Detect which cell encompasses the target text, then output its [X, Y] center coordinate. 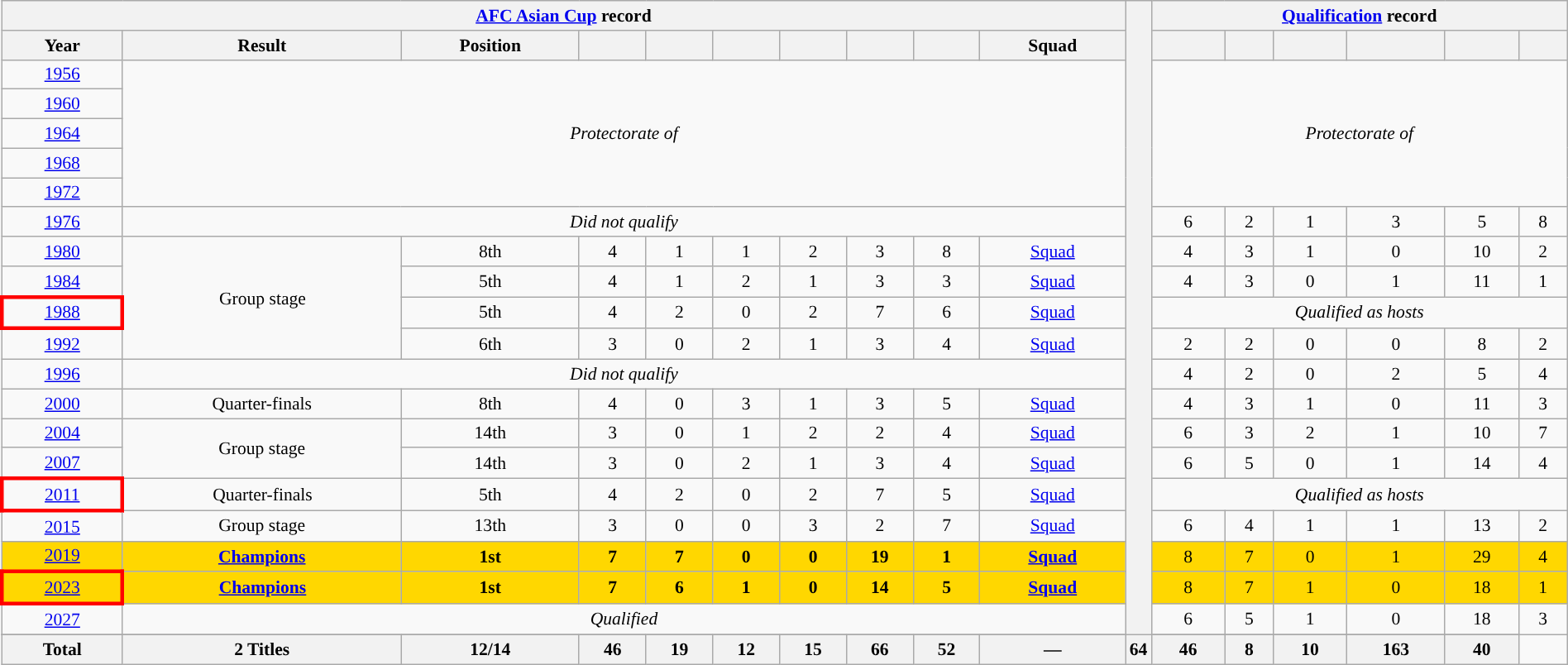
1996 [62, 375]
2011 [62, 495]
2023 [62, 589]
12 [746, 649]
1984 [62, 281]
2027 [62, 619]
2019 [62, 556]
66 [880, 649]
1972 [62, 193]
40 [1482, 649]
AFC Asian Cup record [563, 16]
13th [490, 526]
1976 [62, 222]
64 [1139, 649]
1980 [62, 251]
1964 [62, 134]
2004 [62, 433]
Result [261, 45]
Total [62, 649]
6th [490, 344]
13 [1482, 526]
1968 [62, 163]
Position [490, 45]
— [1053, 649]
2000 [62, 404]
163 [1396, 649]
Qualified [624, 619]
1960 [62, 104]
2007 [62, 463]
Year [62, 45]
1988 [62, 313]
52 [946, 649]
29 [1482, 556]
12/14 [490, 649]
1956 [62, 74]
2015 [62, 526]
1992 [62, 344]
15 [814, 649]
2 Titles [261, 649]
Qualification record [1360, 16]
